Determine the [x, y] coordinate at the center of the cell enclosing the given text.  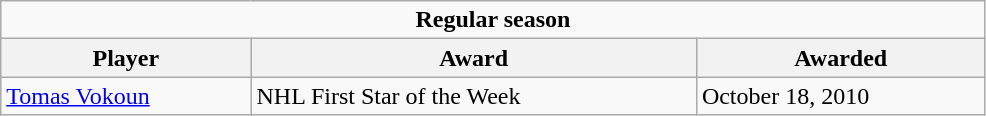
Award [474, 58]
NHL First Star of the Week [474, 96]
October 18, 2010 [840, 96]
Awarded [840, 58]
Player [126, 58]
Regular season [493, 20]
Tomas Vokoun [126, 96]
